Provide the (X, Y) coordinate of the cell's center where the given text is located.  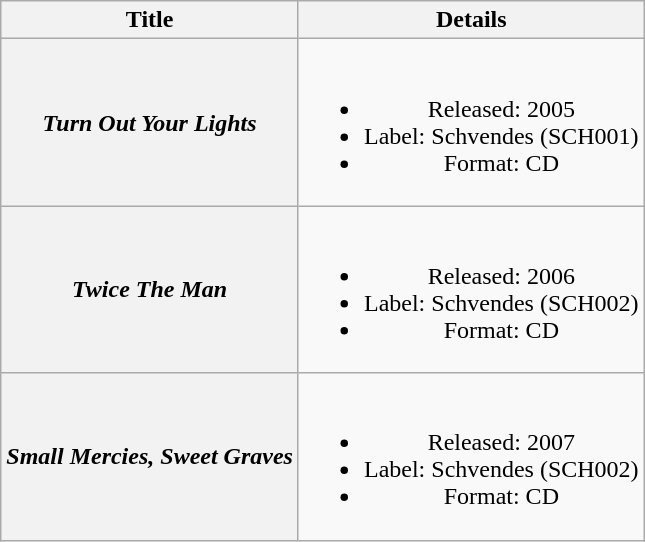
Details (471, 20)
Twice The Man (150, 290)
Released: 2006Label: Schvendes (SCH002)Format: CD (471, 290)
Turn Out Your Lights (150, 122)
Small Mercies, Sweet Graves (150, 456)
Released: 2005Label: Schvendes (SCH001)Format: CD (471, 122)
Released: 2007Label: Schvendes (SCH002)Format: CD (471, 456)
Title (150, 20)
